Output the (x, y) coordinate of the center of the cell containing the given text.  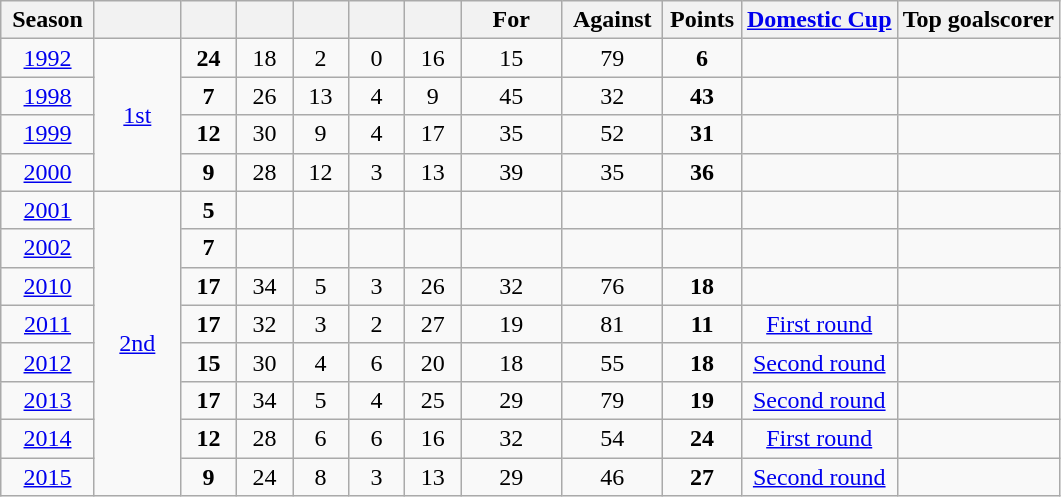
39 (512, 172)
45 (512, 96)
8 (320, 477)
2nd (137, 343)
2002 (48, 248)
25 (433, 400)
Season (48, 20)
55 (612, 362)
Against (612, 20)
11 (702, 324)
1st (137, 115)
52 (612, 134)
2000 (48, 172)
20 (433, 362)
76 (612, 286)
31 (702, 134)
54 (612, 438)
43 (702, 96)
36 (702, 172)
Points (702, 20)
2012 (48, 362)
2001 (48, 210)
1998 (48, 96)
81 (612, 324)
Top goalscorer (978, 20)
2015 (48, 477)
1999 (48, 134)
For (512, 20)
2014 (48, 438)
2013 (48, 400)
1992 (48, 58)
2010 (48, 286)
0 (377, 58)
2011 (48, 324)
46 (612, 477)
Domestic Cup (819, 20)
